Search for the cell housing the specified text and yield its [x, y] center coordinate. 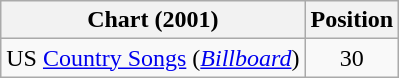
Chart (2001) [153, 20]
Position [352, 20]
US Country Songs (Billboard) [153, 58]
30 [352, 58]
